Find where the given text appears and provide that cell's center as [X, Y] coordinate. 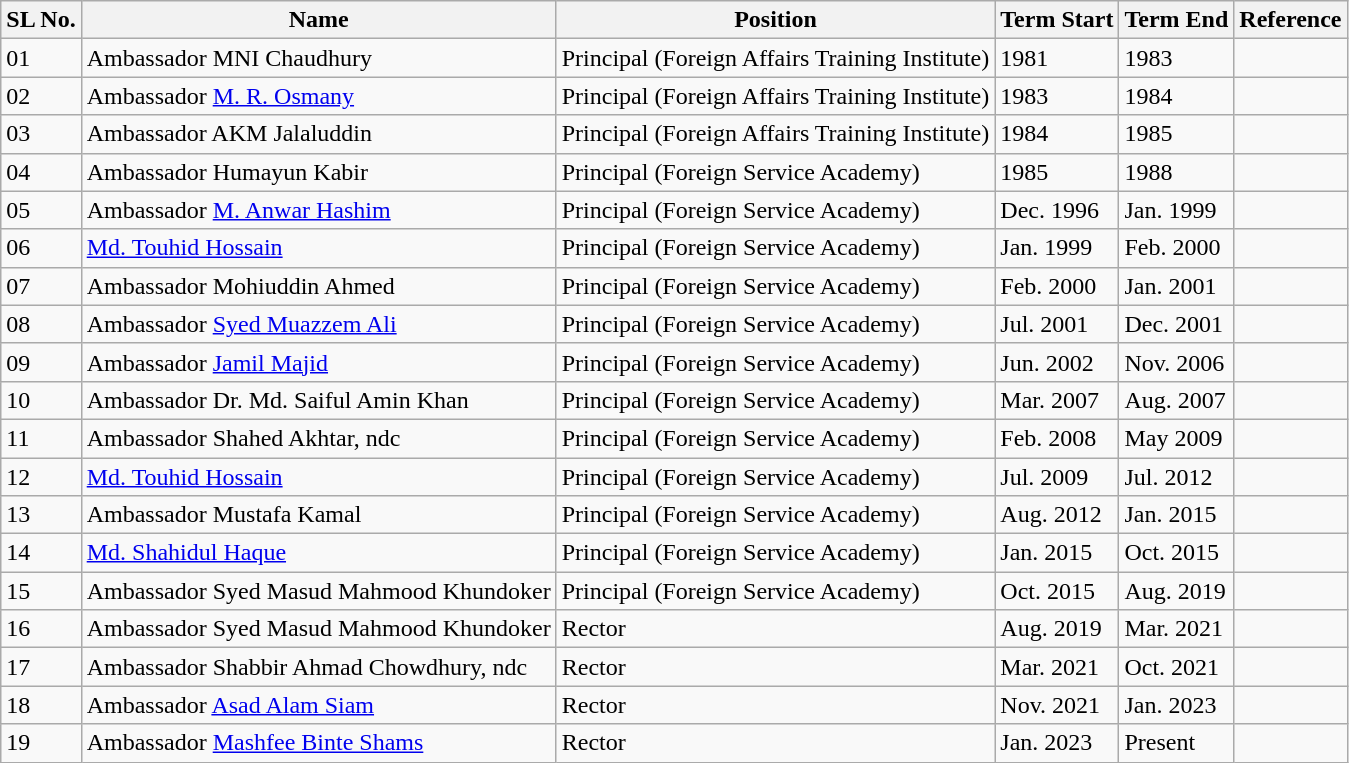
Jul. 2012 [1176, 477]
Ambassador Jamil Majid [318, 362]
Ambassador Mohiuddin Ahmed [318, 286]
Feb. 2008 [1057, 438]
Present [1176, 743]
Jan. 2001 [1176, 286]
01 [41, 58]
19 [41, 743]
Ambassador Mustafa Kamal [318, 515]
13 [41, 515]
02 [41, 96]
Aug. 2012 [1057, 515]
11 [41, 438]
04 [41, 172]
Nov. 2006 [1176, 362]
03 [41, 134]
Aug. 2007 [1176, 400]
06 [41, 248]
Ambassador Asad Alam Siam [318, 705]
Ambassador MNI Chaudhury [318, 58]
16 [41, 629]
Ambassador M. R. Osmany [318, 96]
Name [318, 20]
Nov. 2021 [1057, 705]
18 [41, 705]
08 [41, 324]
Ambassador Syed Muazzem Ali [318, 324]
17 [41, 667]
Ambassador Shahed Akhtar, ndc [318, 438]
1981 [1057, 58]
Ambassador Mashfee Binte Shams [318, 743]
Term Start [1057, 20]
15 [41, 591]
Jul. 2001 [1057, 324]
Dec. 1996 [1057, 210]
Ambassador Humayun Kabir [318, 172]
Reference [1290, 20]
Term End [1176, 20]
14 [41, 553]
Position [776, 20]
10 [41, 400]
05 [41, 210]
12 [41, 477]
Ambassador Dr. Md. Saiful Amin Khan [318, 400]
Mar. 2007 [1057, 400]
1988 [1176, 172]
09 [41, 362]
07 [41, 286]
Dec. 2001 [1176, 324]
Md. Shahidul Haque [318, 553]
Ambassador M. Anwar Hashim [318, 210]
May 2009 [1176, 438]
SL No. [41, 20]
Oct. 2021 [1176, 667]
Ambassador AKM Jalaluddin [318, 134]
Jun. 2002 [1057, 362]
Jul. 2009 [1057, 477]
Ambassador Shabbir Ahmad Chowdhury, ndc [318, 667]
